Detect which cell encompasses the target text, then output its [x, y] center coordinate. 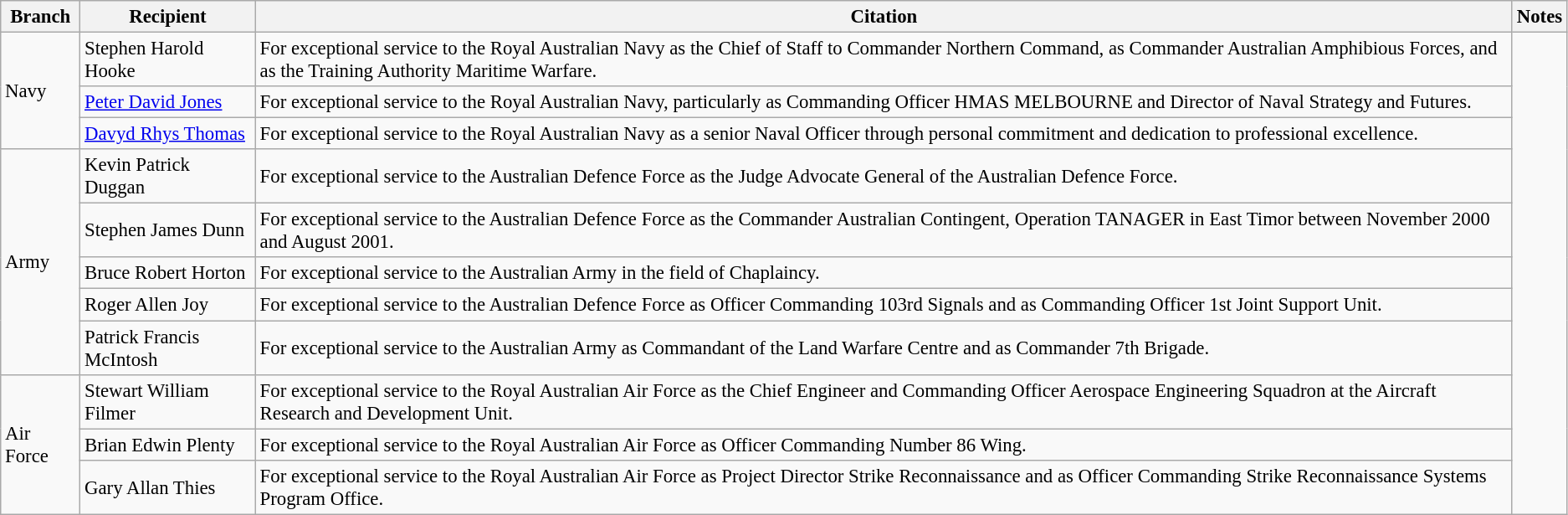
Kevin Patrick Duggan [168, 176]
For exceptional service to the Australian Defence Force as Officer Commanding 103rd Signals and as Commanding Officer 1st Joint Support Unit. [884, 305]
Notes [1540, 17]
Stephen James Dunn [168, 231]
Branch [40, 17]
Peter David Jones [168, 102]
Stephen Harold Hooke [168, 60]
Citation [884, 17]
Brian Edwin Plenty [168, 445]
Air Force [40, 444]
Recipient [168, 17]
For exceptional service to the Royal Australian Navy as a senior Naval Officer through personal commitment and dedication to professional excellence. [884, 134]
For exceptional service to the Australian Army in the field of Chaplaincy. [884, 274]
Bruce Robert Horton [168, 274]
Navy [40, 91]
For exceptional service to the Australian Army as Commandant of the Land Warfare Centre and as Commander 7th Brigade. [884, 348]
Patrick Francis McIntosh [168, 348]
Stewart William Filmer [168, 402]
Gary Allan Thies [168, 487]
For exceptional service to the Royal Australian Air Force as Officer Commanding Number 86 Wing. [884, 445]
For exceptional service to the Royal Australian Navy, particularly as Commanding Officer HMAS MELBOURNE and Director of Naval Strategy and Futures. [884, 102]
Army [40, 261]
For exceptional service to the Australian Defence Force as the Judge Advocate General of the Australian Defence Force. [884, 176]
Davyd Rhys Thomas [168, 134]
Roger Allen Joy [168, 305]
